Output the [X, Y] coordinate of the center of the cell containing the given text.  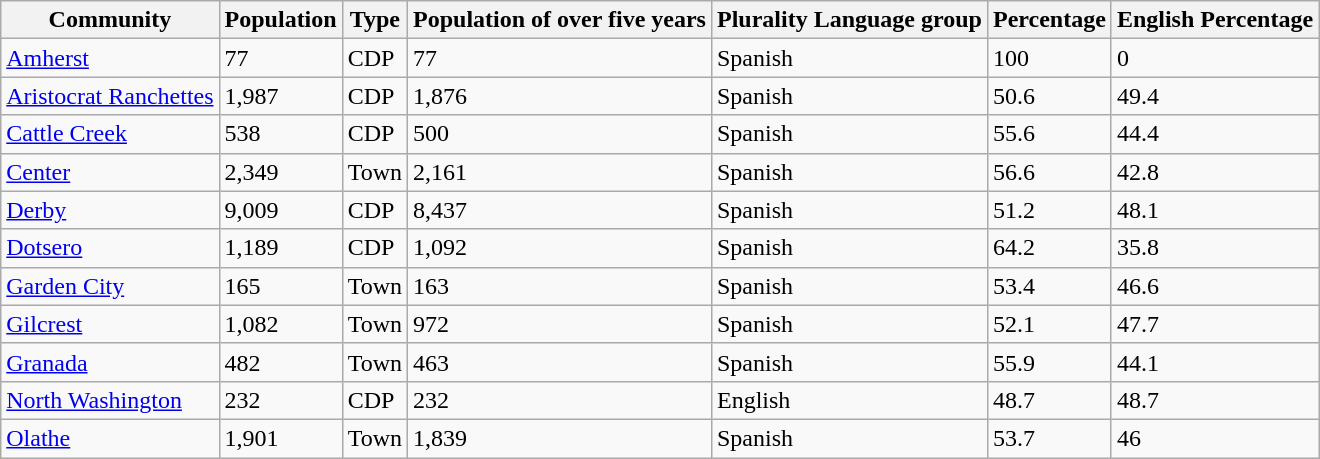
Olathe [110, 438]
English [849, 400]
English Percentage [1214, 20]
Aristocrat Ranchettes [110, 96]
Community [110, 20]
48.1 [1214, 210]
52.1 [1049, 324]
Amherst [110, 58]
North Washington [110, 400]
463 [560, 362]
Plurality Language group [849, 20]
50.6 [1049, 96]
42.8 [1214, 172]
Garden City [110, 286]
51.2 [1049, 210]
46.6 [1214, 286]
53.4 [1049, 286]
1,092 [560, 248]
1,987 [280, 96]
163 [560, 286]
100 [1049, 58]
8,437 [560, 210]
2,161 [560, 172]
47.7 [1214, 324]
Gilcrest [110, 324]
500 [560, 134]
Cattle Creek [110, 134]
49.4 [1214, 96]
9,009 [280, 210]
44.1 [1214, 362]
538 [280, 134]
Population of over five years [560, 20]
972 [560, 324]
35.8 [1214, 248]
1,189 [280, 248]
53.7 [1049, 438]
Percentage [1049, 20]
1,901 [280, 438]
44.4 [1214, 134]
55.9 [1049, 362]
Granada [110, 362]
Type [374, 20]
165 [280, 286]
55.6 [1049, 134]
Derby [110, 210]
64.2 [1049, 248]
0 [1214, 58]
46 [1214, 438]
1,876 [560, 96]
Center [110, 172]
56.6 [1049, 172]
1,082 [280, 324]
1,839 [560, 438]
Dotsero [110, 248]
Population [280, 20]
482 [280, 362]
2,349 [280, 172]
